Scan for the cell matching the given text and deliver its (X, Y) coordinate at center. 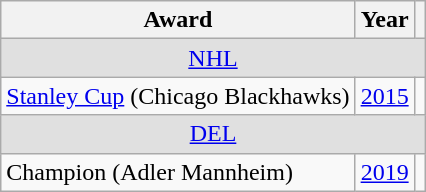
Year (384, 20)
2015 (384, 96)
DEL (213, 134)
NHL (213, 58)
Stanley Cup (Chicago Blackhawks) (178, 96)
2019 (384, 172)
Award (178, 20)
Champion (Adler Mannheim) (178, 172)
